Scan for the cell matching the given text and deliver its (X, Y) coordinate at center. 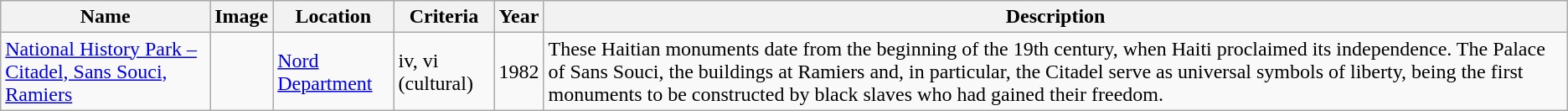
Name (106, 17)
National History Park – Citadel, Sans Souci, Ramiers (106, 71)
Location (333, 17)
Nord Department (333, 71)
Year (519, 17)
Description (1055, 17)
Criteria (444, 17)
Image (241, 17)
1982 (519, 71)
iv, vi (cultural) (444, 71)
